Identify which cell holds the provided text, then report its (x, y) central coordinate. 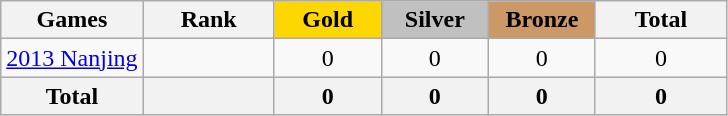
2013 Nanjing (72, 58)
Gold (328, 20)
Rank (208, 20)
Silver (434, 20)
Games (72, 20)
Bronze (542, 20)
